Locate the cell with the specified text and output its (X, Y) center coordinate. 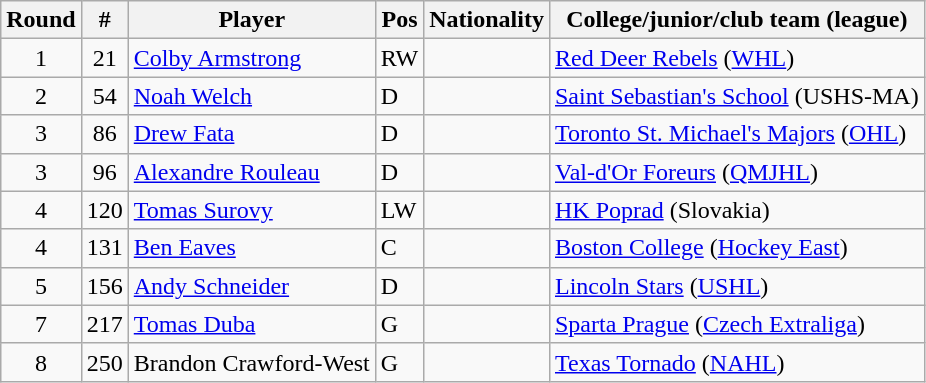
Noah Welch (252, 96)
86 (104, 134)
College/junior/club team (league) (736, 20)
Tomas Duba (252, 324)
Ben Eaves (252, 248)
C (399, 248)
Saint Sebastian's School (USHS-MA) (736, 96)
LW (399, 210)
Sparta Prague (Czech Extraliga) (736, 324)
Nationality (487, 20)
21 (104, 58)
250 (104, 362)
Tomas Surovy (252, 210)
RW (399, 58)
Player (252, 20)
120 (104, 210)
2 (41, 96)
217 (104, 324)
HK Poprad (Slovakia) (736, 210)
Andy Schneider (252, 286)
8 (41, 362)
54 (104, 96)
Red Deer Rebels (WHL) (736, 58)
Colby Armstrong (252, 58)
Drew Fata (252, 134)
1 (41, 58)
Pos (399, 20)
96 (104, 172)
Round (41, 20)
Brandon Crawford-West (252, 362)
Val-d'Or Foreurs (QMJHL) (736, 172)
Lincoln Stars (USHL) (736, 286)
Alexandre Rouleau (252, 172)
5 (41, 286)
Toronto St. Michael's Majors (OHL) (736, 134)
Texas Tornado (NAHL) (736, 362)
131 (104, 248)
# (104, 20)
7 (41, 324)
156 (104, 286)
Boston College (Hockey East) (736, 248)
